Extract the [X, Y] coordinate from the center of the cell holding the provided text.  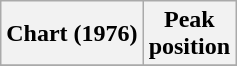
Peakposition [189, 34]
Chart (1976) [72, 34]
